Return (x, y) of the center of cell containing provided text 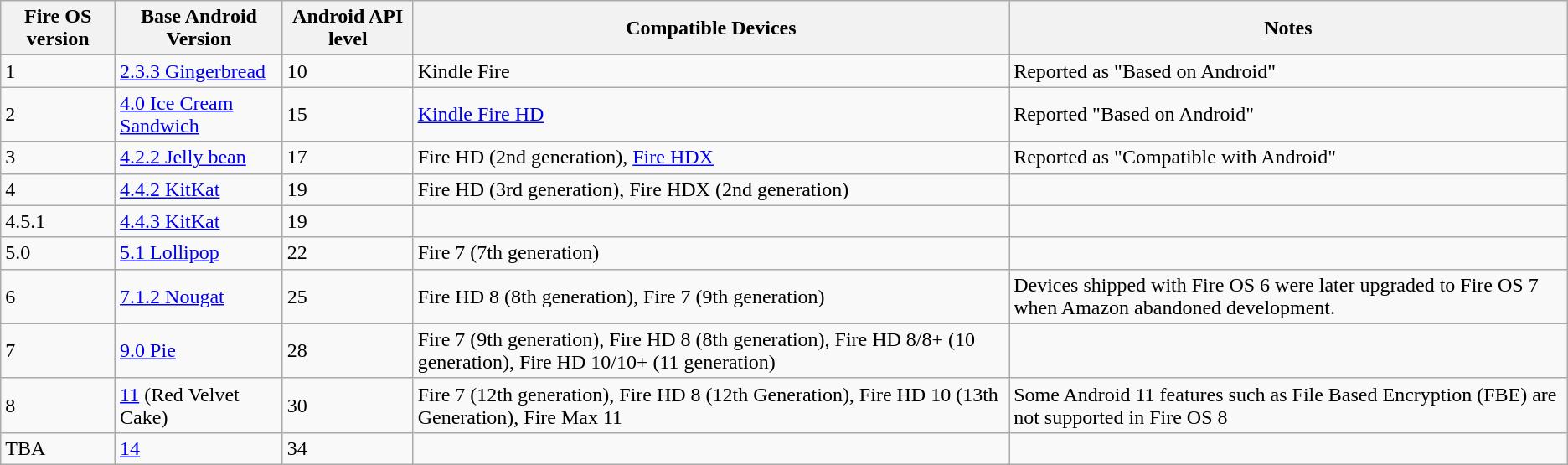
14 (199, 448)
Reported "Based on Android" (1288, 114)
8 (59, 406)
10 (348, 71)
4 (59, 189)
4.2.2 Jelly bean (199, 158)
Fire 7 (9th generation), Fire HD 8 (8th generation), Fire HD 8/8+ (10 generation), Fire HD 10/10+ (11 generation) (710, 350)
2 (59, 114)
Some Android 11 features such as File Based Encryption (FBE) are not supported in Fire OS 8 (1288, 406)
34 (348, 448)
Kindle Fire (710, 71)
Fire 7 (7th generation) (710, 253)
17 (348, 158)
4.5.1 (59, 221)
1 (59, 71)
25 (348, 297)
TBA (59, 448)
Fire HD (2nd generation), Fire HDX (710, 158)
4.4.2 KitKat (199, 189)
Devices shipped with Fire OS 6 were later upgraded to Fire OS 7 when Amazon abandoned development. (1288, 297)
Android API level (348, 28)
Notes (1288, 28)
4.4.3 KitKat (199, 221)
7 (59, 350)
Reported as "Compatible with Android" (1288, 158)
30 (348, 406)
Fire 7 (12th generation), Fire HD 8 (12th Generation), Fire HD 10 (13th Generation), Fire Max 11 (710, 406)
Fire HD (3rd generation), Fire HDX (2nd generation) (710, 189)
5.1 Lollipop (199, 253)
4.0 Ice Cream Sandwich (199, 114)
28 (348, 350)
Base Android Version (199, 28)
15 (348, 114)
Compatible Devices (710, 28)
22 (348, 253)
Fire OS version (59, 28)
5.0 (59, 253)
6 (59, 297)
2.3.3 Gingerbread (199, 71)
9.0 Pie (199, 350)
11 (Red Velvet Cake) (199, 406)
Fire HD 8 (8th generation), Fire 7 (9th generation) (710, 297)
3 (59, 158)
Kindle Fire HD (710, 114)
Reported as "Based on Android" (1288, 71)
7.1.2 Nougat (199, 297)
